Extract the [x, y] coordinate from the center of the cell holding the provided text.  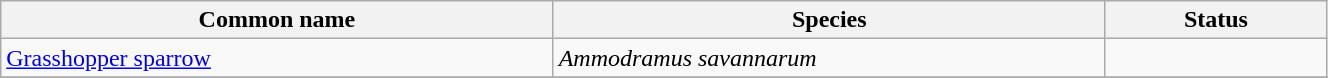
Grasshopper sparrow [277, 58]
Ammodramus savannarum [829, 58]
Status [1216, 20]
Common name [277, 20]
Species [829, 20]
